Provide the (X, Y) coordinate of the cell's center where the given text is located.  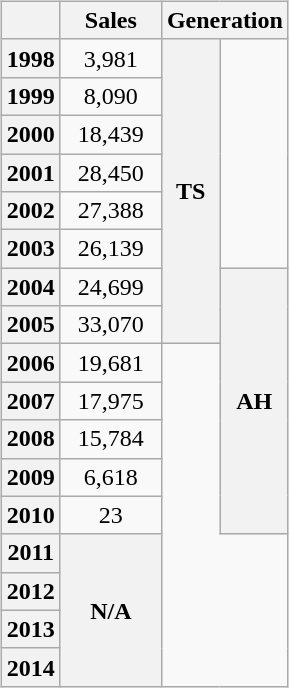
2006 (30, 363)
Sales (110, 20)
2014 (30, 667)
15,784 (110, 439)
2010 (30, 515)
3,981 (110, 58)
8,090 (110, 96)
2008 (30, 439)
2001 (30, 173)
27,388 (110, 211)
18,439 (110, 134)
1998 (30, 58)
2013 (30, 629)
19,681 (110, 363)
33,070 (110, 325)
1999 (30, 96)
2011 (30, 553)
2000 (30, 134)
2003 (30, 249)
28,450 (110, 173)
17,975 (110, 401)
2012 (30, 591)
2009 (30, 477)
2005 (30, 325)
24,699 (110, 287)
2007 (30, 401)
AH (254, 401)
TS (190, 191)
Generation (224, 20)
2004 (30, 287)
2002 (30, 211)
23 (110, 515)
N/A (110, 610)
26,139 (110, 249)
6,618 (110, 477)
